Locate the cell with the specified text and output its [X, Y] center coordinate. 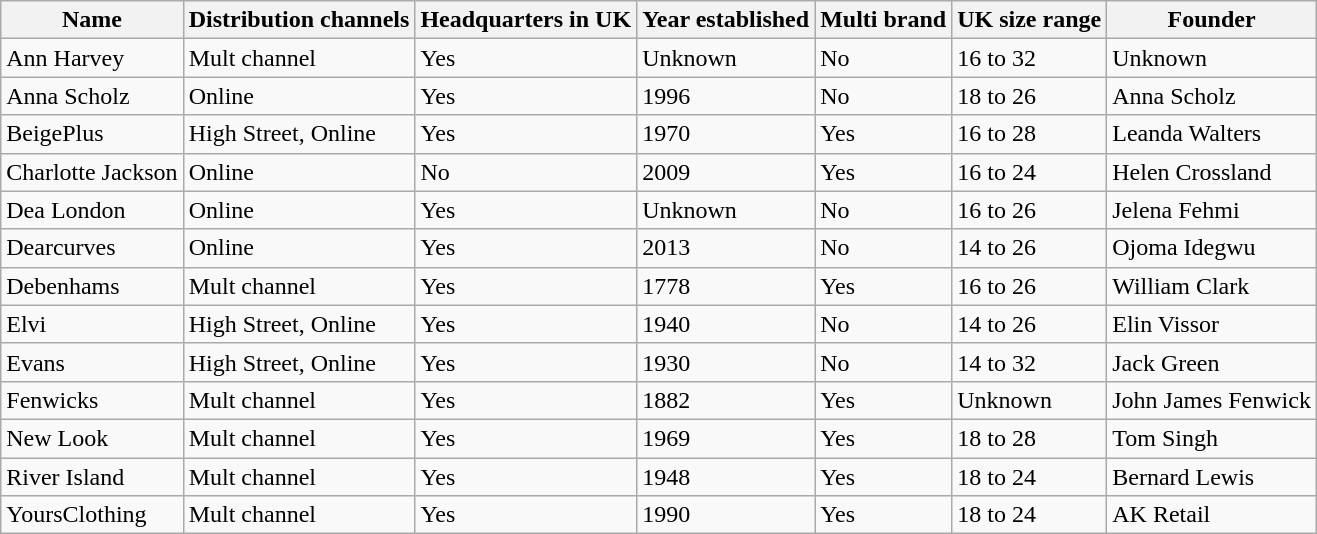
16 to 28 [1030, 134]
Leanda Walters [1212, 134]
16 to 32 [1030, 58]
John James Fenwick [1212, 400]
1882 [726, 400]
Bernard Lewis [1212, 477]
1930 [726, 362]
16 to 24 [1030, 172]
Founder [1212, 20]
Year established [726, 20]
18 to 28 [1030, 438]
Elvi [92, 324]
1940 [726, 324]
YoursClothing [92, 515]
Dearcurves [92, 248]
Multi brand [884, 20]
1996 [726, 96]
William Clark [1212, 286]
Jelena Fehmi [1212, 210]
Headquarters in UK [526, 20]
1970 [726, 134]
BeigePlus [92, 134]
Dea London [92, 210]
River Island [92, 477]
Ann Harvey [92, 58]
Debenhams [92, 286]
AK Retail [1212, 515]
Tom Singh [1212, 438]
Helen Crossland [1212, 172]
Fenwicks [92, 400]
1990 [726, 515]
Name [92, 20]
Jack Green [1212, 362]
Charlotte Jackson [92, 172]
2013 [726, 248]
18 to 26 [1030, 96]
Evans [92, 362]
14 to 32 [1030, 362]
1948 [726, 477]
1969 [726, 438]
2009 [726, 172]
Elin Vissor [1212, 324]
New Look [92, 438]
Distribution channels [299, 20]
Ojoma Idegwu [1212, 248]
1778 [726, 286]
UK size range [1030, 20]
